Return the (x, y) coordinate for the center point of the cell that contains the specified text.  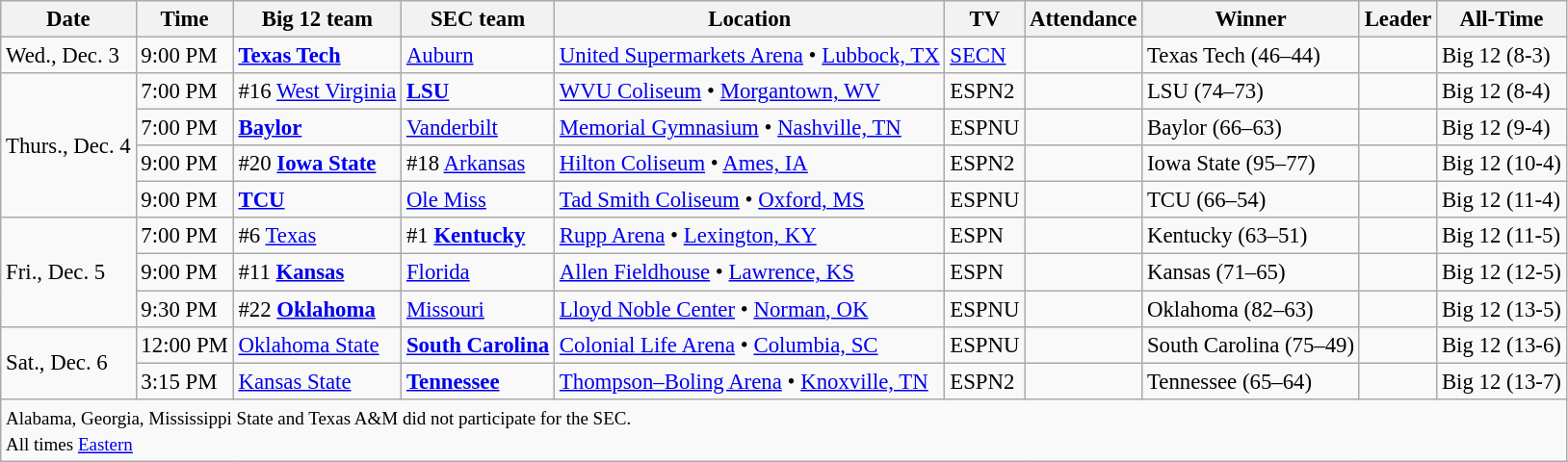
Winner (1251, 19)
#1 Kentucky (478, 236)
Kentucky (63–51) (1251, 236)
Tennessee (478, 381)
Leader (1398, 19)
Ole Miss (478, 200)
Big 12 (11-4) (1503, 200)
Big 12 (13-6) (1503, 345)
Florida (478, 272)
Time (185, 19)
Missouri (478, 309)
Memorial Gymnasium • Nashville, TN (749, 128)
Location (749, 19)
3:15 PM (185, 381)
Rupp Arena • Lexington, KY (749, 236)
Kansas (71–65) (1251, 272)
Wed., Dec. 3 (68, 56)
United Supermarkets Arena • Lubbock, TX (749, 56)
Texas Tech (46–44) (1251, 56)
#6 Texas (317, 236)
Big 12 (8-3) (1503, 56)
Lloyd Noble Center • Norman, OK (749, 309)
Thompson–Boling Arena • Knoxville, TN (749, 381)
Sat., Dec. 6 (68, 362)
Tad Smith Coliseum • Oxford, MS (749, 200)
Oklahoma State (317, 345)
SEC team (478, 19)
12:00 PM (185, 345)
Texas Tech (317, 56)
Alabama, Georgia, Mississippi State and Texas A&M did not participate for the SEC. All times Eastern (784, 429)
Tennessee (65–64) (1251, 381)
Big 12 (13-7) (1503, 381)
Hilton Coliseum • Ames, IA (749, 164)
All-Time (1503, 19)
Fri., Dec. 5 (68, 271)
WVU Coliseum • Morgantown, WV (749, 91)
Big 12 (13-5) (1503, 309)
Thurs., Dec. 4 (68, 145)
#22 Oklahoma (317, 309)
#11 Kansas (317, 272)
LSU (74–73) (1251, 91)
Vanderbilt (478, 128)
TCU (317, 200)
#16 West Virginia (317, 91)
SECN (984, 56)
South Carolina (75–49) (1251, 345)
Baylor (317, 128)
Colonial Life Arena • Columbia, SC (749, 345)
Big 12 team (317, 19)
Baylor (66–63) (1251, 128)
#20 Iowa State (317, 164)
Big 12 (12-5) (1503, 272)
Kansas State (317, 381)
South Carolina (478, 345)
Iowa State (95–77) (1251, 164)
Big 12 (11-5) (1503, 236)
9:30 PM (185, 309)
Attendance (1084, 19)
Oklahoma (82–63) (1251, 309)
Allen Fieldhouse • Lawrence, KS (749, 272)
TV (984, 19)
Auburn (478, 56)
LSU (478, 91)
Date (68, 19)
TCU (66–54) (1251, 200)
Big 12 (9-4) (1503, 128)
Big 12 (10-4) (1503, 164)
Big 12 (8-4) (1503, 91)
#18 Arkansas (478, 164)
